Detect which cell encompasses the target text, then output its (X, Y) center coordinate. 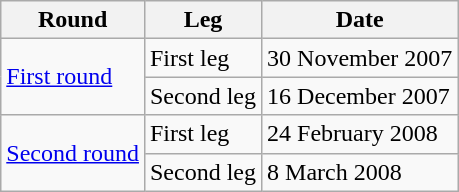
24 February 2008 (360, 134)
16 December 2007 (360, 96)
Leg (202, 20)
Round (73, 20)
First round (73, 77)
30 November 2007 (360, 58)
8 March 2008 (360, 172)
Date (360, 20)
Second round (73, 153)
